Capture the cell that displays the provided text and extract its (x, y) central coordinate. 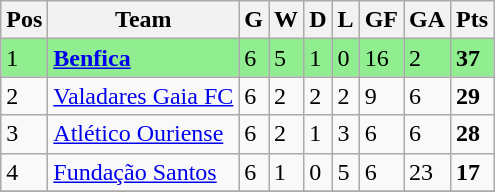
37 (472, 58)
23 (428, 172)
29 (472, 96)
W (286, 20)
Valadares Gaia FC (144, 96)
17 (472, 172)
Fundação Santos (144, 172)
9 (381, 96)
GA (428, 20)
4 (24, 172)
Benfica (144, 58)
16 (381, 58)
L (346, 20)
28 (472, 134)
D (318, 20)
Team (144, 20)
Pos (24, 20)
Atlético Ouriense (144, 134)
GF (381, 20)
Pts (472, 20)
G (254, 20)
